From the cell containing the given text, extract its center point as [X, Y] coordinate. 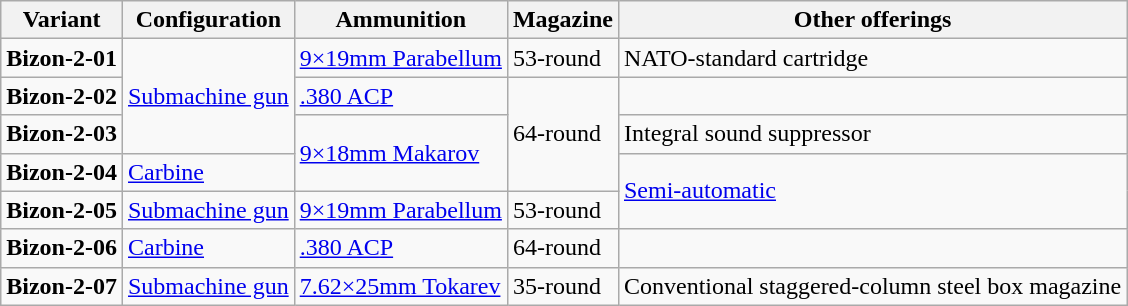
NATO-standard cartridge [872, 58]
Bizon-2-05 [62, 210]
Semi-automatic [872, 191]
Bizon-2-02 [62, 96]
Other offerings [872, 20]
Bizon-2-01 [62, 58]
7.62×25mm Tokarev [400, 286]
Ammunition [400, 20]
Conventional staggered-column steel box magazine [872, 286]
Bizon-2-03 [62, 134]
Bizon-2-06 [62, 248]
Bizon-2-04 [62, 172]
Magazine [562, 20]
35-round [562, 286]
Configuration [208, 20]
Variant [62, 20]
Integral sound suppressor [872, 134]
9×18mm Makarov [400, 153]
Bizon-2-07 [62, 286]
